Capture the cell that displays the provided text and extract its (x, y) central coordinate. 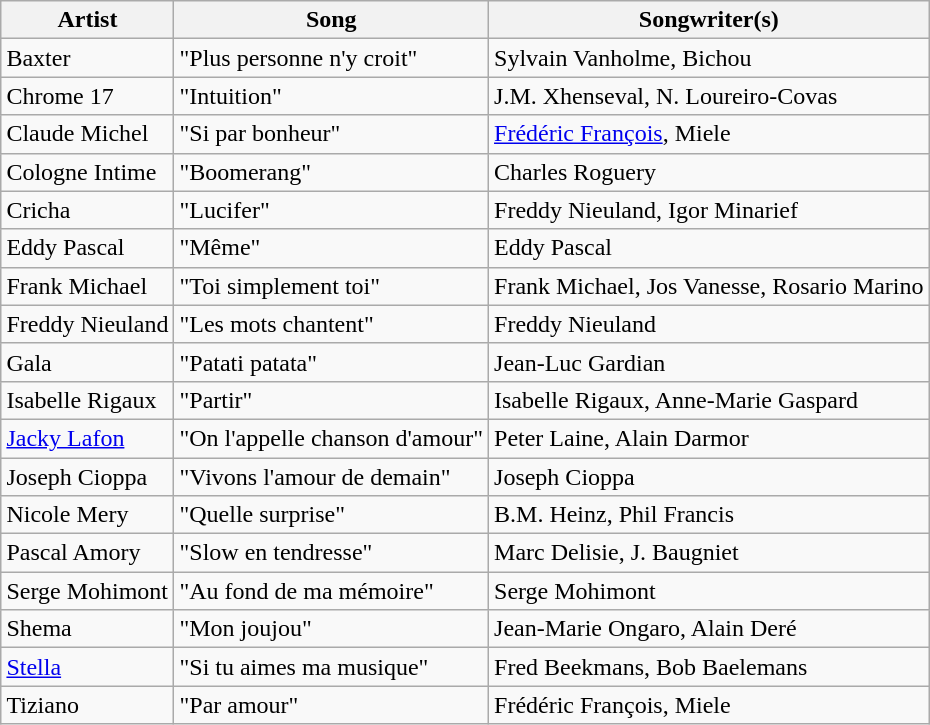
Jean-Luc Gardian (710, 362)
"Même" (332, 248)
"Boomerang" (332, 172)
Frank Michael (88, 286)
"Si par bonheur" (332, 134)
"Lucifer" (332, 210)
Peter Laine, Alain Darmor (710, 438)
Pascal Amory (88, 553)
"Partir" (332, 400)
Isabelle Rigaux, Anne-Marie Gaspard (710, 400)
Marc Delisie, J. Baugniet (710, 553)
"Slow en tendresse" (332, 553)
Songwriter(s) (710, 20)
Freddy Nieuland, Igor Minarief (710, 210)
Cologne Intime (88, 172)
Tiziano (88, 705)
J.M. Xhenseval, N. Loureiro-Covas (710, 96)
Isabelle Rigaux (88, 400)
"Si tu aimes ma musique" (332, 667)
"Toi simplement toi" (332, 286)
Song (332, 20)
"Vivons l'amour de demain" (332, 477)
"Mon joujou" (332, 629)
"Quelle surprise" (332, 515)
Stella (88, 667)
Fred Beekmans, Bob Baelemans (710, 667)
Nicole Mery (88, 515)
Jacky Lafon (88, 438)
"Intuition" (332, 96)
Sylvain Vanholme, Bichou (710, 58)
Baxter (88, 58)
"On l'appelle chanson d'amour" (332, 438)
"Par amour" (332, 705)
Jean-Marie Ongaro, Alain Deré (710, 629)
"Au fond de ma mémoire" (332, 591)
"Les mots chantent" (332, 324)
Gala (88, 362)
Cricha (88, 210)
B.M. Heinz, Phil Francis (710, 515)
Charles Roguery (710, 172)
Shema (88, 629)
"Patati patata" (332, 362)
"Plus personne n'y croit" (332, 58)
Artist (88, 20)
Chrome 17 (88, 96)
Frank Michael, Jos Vanesse, Rosario Marino (710, 286)
Claude Michel (88, 134)
